Detect which cell encompasses the target text, then output its [x, y] center coordinate. 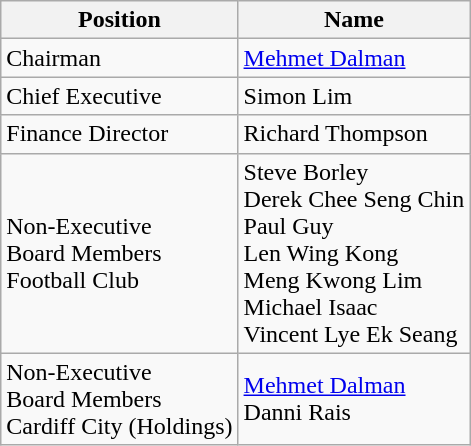
Non-ExecutiveBoard MembersCardiff City (Holdings) [120, 399]
Simon Lim [354, 96]
Finance Director [120, 134]
Richard Thompson [354, 134]
Non-ExecutiveBoard MembersFootball Club [120, 253]
Position [120, 20]
Steve Borley Derek Chee Seng Chin Paul Guy Len Wing Kong Meng Kwong Lim Michael Isaac Vincent Lye Ek Seang [354, 253]
Chief Executive [120, 96]
Chairman [120, 58]
Mehmet Dalman [354, 58]
Name [354, 20]
Mehmet DalmanDanni Rais [354, 399]
